For the text-containing cell, return its midpoint in [X, Y] coordinate format. 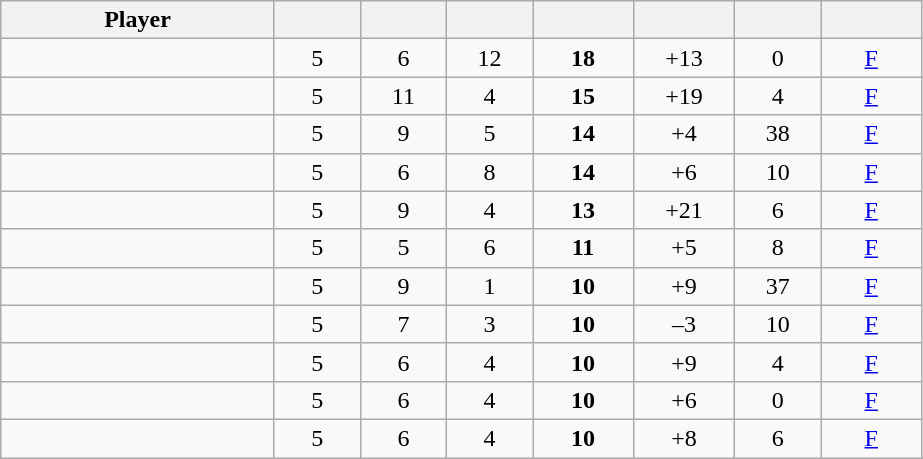
15 [582, 96]
Player [138, 20]
7 [403, 324]
38 [778, 134]
–3 [684, 324]
+19 [684, 96]
3 [489, 324]
12 [489, 58]
1 [489, 286]
+5 [684, 248]
13 [582, 210]
+8 [684, 438]
+4 [684, 134]
+13 [684, 58]
37 [778, 286]
+21 [684, 210]
18 [582, 58]
